Provide the (x, y) coordinate of the cell's center where the given text is located.  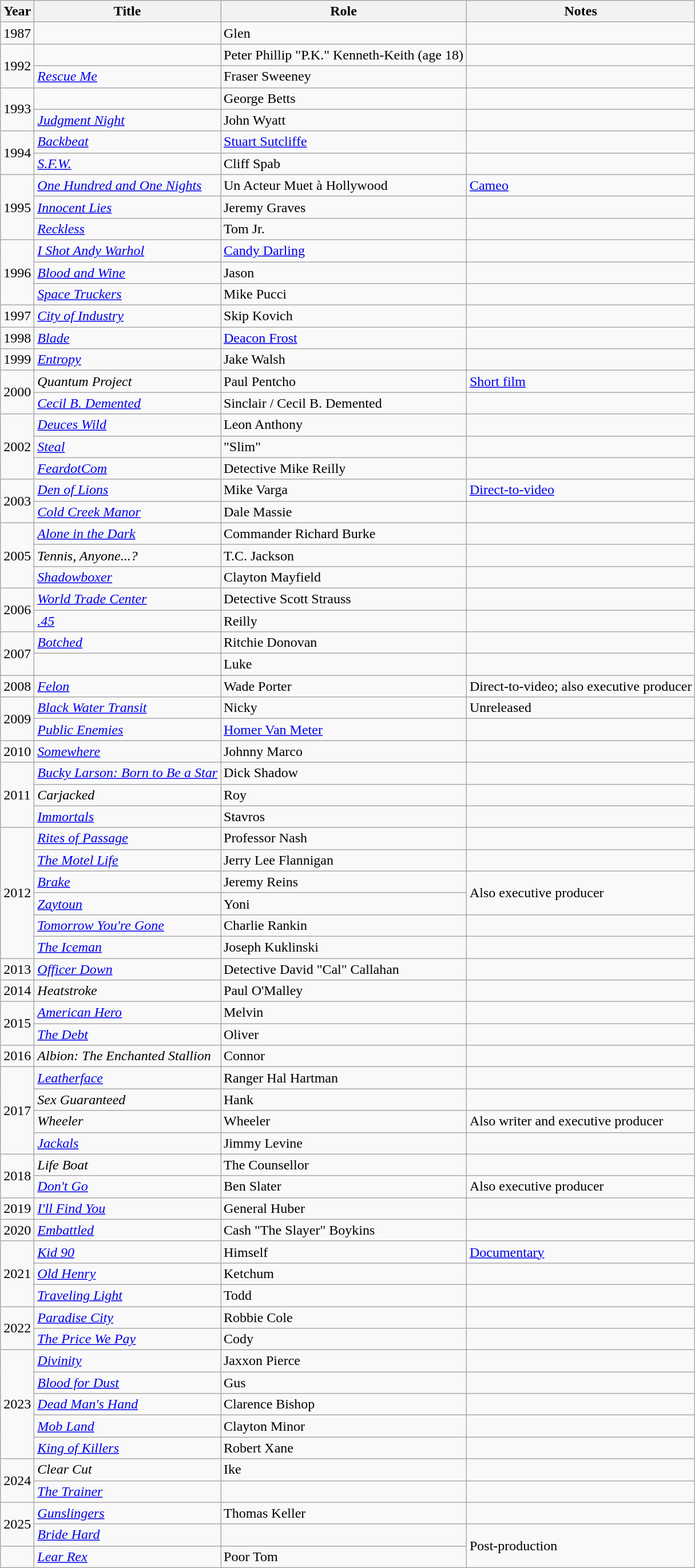
Den of Lions (128, 490)
Sex Guaranteed (128, 1100)
1987 (17, 33)
2000 (17, 392)
Todd (344, 1295)
Somewhere (128, 751)
S.F.W. (128, 164)
Homer Van Meter (344, 730)
Blood for Dust (128, 1383)
Paul O'Malley (344, 991)
Jake Walsh (344, 360)
Clayton Mayfield (344, 577)
Melvin (344, 1013)
Lear Rex (128, 1557)
John Wyatt (344, 120)
T.C. Jackson (344, 555)
Mike Pucci (344, 295)
2009 (17, 719)
Reckless (128, 229)
Paradise City (128, 1317)
2023 (17, 1404)
1993 (17, 109)
Clear Cut (128, 1470)
Cecil B. Demented (128, 403)
Robbie Cole (344, 1317)
Commander Richard Burke (344, 534)
Connor (344, 1056)
2016 (17, 1056)
Jason (344, 273)
2022 (17, 1328)
Glen (344, 33)
Paul Pentcho (344, 381)
2024 (17, 1481)
Tomorrow You're Gone (128, 925)
Mike Varga (344, 490)
2017 (17, 1111)
Robert Xane (344, 1448)
Leatherface (128, 1078)
Albion: The Enchanted Stallion (128, 1056)
General Huber (344, 1208)
Blood and Wine (128, 273)
Jerry Lee Flannigan (344, 860)
Detective David "Cal" Callahan (344, 969)
Johnny Marco (344, 751)
Yoni (344, 904)
Space Truckers (128, 295)
Steal (128, 447)
The Debt (128, 1034)
2006 (17, 610)
Judgment Night (128, 120)
Poor Tom (344, 1557)
Cliff Spab (344, 164)
Ben Slater (344, 1187)
2013 (17, 969)
Jackals (128, 1143)
Role (344, 11)
Heatstroke (128, 991)
The Iceman (128, 947)
One Hundred and One Nights (128, 185)
Kid 90 (128, 1252)
Professor Nash (344, 838)
Clayton Minor (344, 1426)
Charlie Rankin (344, 925)
Mob Land (128, 1426)
Carjacked (128, 795)
The Counsellor (344, 1165)
Tom Jr. (344, 229)
Year (17, 11)
Skip Kovich (344, 316)
Ritchie Donovan (344, 643)
Felon (128, 686)
"Slim" (344, 447)
2010 (17, 751)
Oliver (344, 1034)
1992 (17, 66)
Detective Mike Reilly (344, 468)
2007 (17, 654)
Nicky (344, 708)
Hank (344, 1100)
Dale Massie (344, 512)
FeardotCom (128, 468)
2003 (17, 501)
The Trainer (128, 1491)
Alone in the Dark (128, 534)
Detective Scott Strauss (344, 599)
Divinity (128, 1361)
Officer Down (128, 969)
2005 (17, 555)
.45 (128, 620)
Cody (344, 1339)
Also writer and executive producer (581, 1121)
Gunslingers (128, 1513)
Shadowboxer (128, 577)
Cash "The Slayer" Boykins (344, 1230)
1995 (17, 207)
2025 (17, 1524)
1997 (17, 316)
Documentary (581, 1252)
American Hero (128, 1013)
Sinclair / Cecil B. Demented (344, 403)
Unreleased (581, 708)
Dead Man's Hand (128, 1404)
Bride Hard (128, 1535)
I Shot Andy Warhol (128, 250)
2002 (17, 447)
Don't Go (128, 1187)
1994 (17, 153)
Black Water Transit (128, 708)
2018 (17, 1176)
Clarence Bishop (344, 1404)
Quantum Project (128, 381)
Ranger Hal Hartman (344, 1078)
Direct-to-video; also executive producer (581, 686)
Candy Darling (344, 250)
Roy (344, 795)
Traveling Light (128, 1295)
Stavros (344, 817)
1996 (17, 272)
Un Acteur Muet à Hollywood (344, 185)
Entropy (128, 360)
Notes (581, 11)
Jaxxon Pierce (344, 1361)
Stuart Sutcliffe (344, 142)
2008 (17, 686)
Blade (128, 338)
George Betts (344, 98)
Direct-to-video (581, 490)
Thomas Keller (344, 1513)
Cold Creek Manor (128, 512)
Joseph Kuklinski (344, 947)
2019 (17, 1208)
Deuces Wild (128, 425)
Jeremy Graves (344, 207)
Wade Porter (344, 686)
Immortals (128, 817)
2014 (17, 991)
I'll Find You (128, 1208)
2020 (17, 1230)
City of Industry (128, 316)
Brake (128, 882)
2015 (17, 1024)
Ike (344, 1470)
1998 (17, 338)
Post-production (581, 1546)
The Price We Pay (128, 1339)
Reilly (344, 620)
1999 (17, 360)
Himself (344, 1252)
Life Boat (128, 1165)
Jeremy Reins (344, 882)
Fraser Sweeney (344, 77)
Tennis, Anyone...? (128, 555)
Short film (581, 381)
Rescue Me (128, 77)
Jimmy Levine (344, 1143)
Bucky Larson: Born to Be a Star (128, 773)
World Trade Center (128, 599)
Ketchum (344, 1273)
Botched (128, 643)
2011 (17, 795)
Backbeat (128, 142)
Title (128, 11)
King of Killers (128, 1448)
Innocent Lies (128, 207)
2021 (17, 1273)
2012 (17, 893)
Public Enemies (128, 730)
Embattled (128, 1230)
Cameo (581, 185)
Gus (344, 1383)
Peter Phillip "P.K." Kenneth-Keith (age 18) (344, 55)
Old Henry (128, 1273)
Deacon Frost (344, 338)
Zaytoun (128, 904)
Dick Shadow (344, 773)
Rites of Passage (128, 838)
Leon Anthony (344, 425)
Luke (344, 664)
The Motel Life (128, 860)
